Search for the cell housing the specified text and yield its (X, Y) center coordinate. 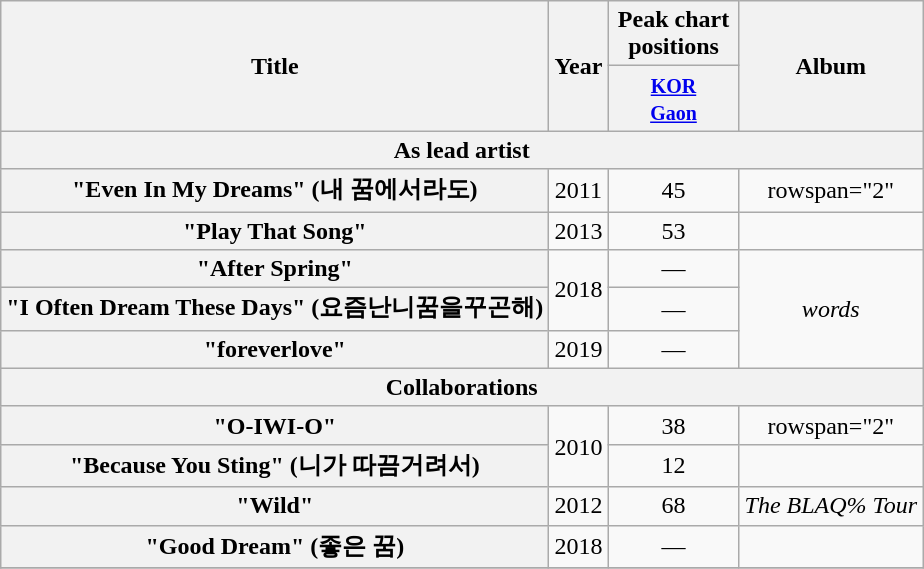
53 (674, 231)
2012 (578, 506)
"Even In My Dreams" (내 꿈에서라도) (275, 190)
Collaborations (462, 387)
38 (674, 425)
45 (674, 190)
2013 (578, 231)
12 (674, 466)
As lead artist (462, 150)
"O-IWI-O" (275, 425)
The BLAQ% Tour (831, 506)
"Play That Song" (275, 231)
2011 (578, 190)
2019 (578, 349)
"Because You Sting" (니가 따끔거려서) (275, 466)
"I Often Dream These Days" (요즘난니꿈을꾸곤해) (275, 310)
words (831, 310)
68 (674, 506)
"After Spring" (275, 269)
"Wild" (275, 506)
Album (831, 66)
2010 (578, 446)
Title (275, 66)
"Good Dream" (좋은 꿈) (275, 546)
"foreverlove" (275, 349)
Peak chart positions (674, 34)
KORGaon (674, 98)
Year (578, 66)
